For the text-containing cell, return its midpoint in [X, Y] coordinate format. 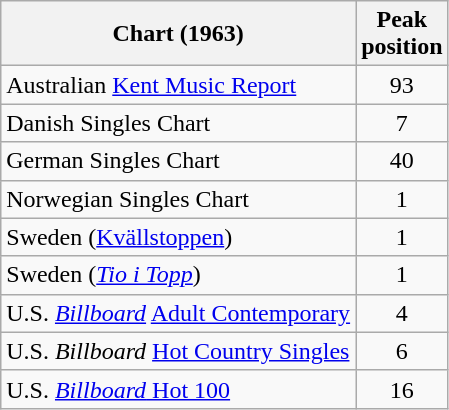
4 [402, 313]
U.S. Billboard Adult Contemporary [178, 313]
U.S. Billboard Hot Country Singles [178, 351]
16 [402, 389]
Australian Kent Music Report [178, 85]
7 [402, 123]
6 [402, 351]
40 [402, 161]
German Singles Chart [178, 161]
Sweden (Tio i Topp) [178, 275]
Norwegian Singles Chart [178, 199]
Peakposition [402, 34]
Chart (1963) [178, 34]
Danish Singles Chart [178, 123]
U.S. Billboard Hot 100 [178, 389]
Sweden (Kvällstoppen) [178, 237]
93 [402, 85]
